Return the (x, y) coordinate for the center point of the cell that contains the specified text.  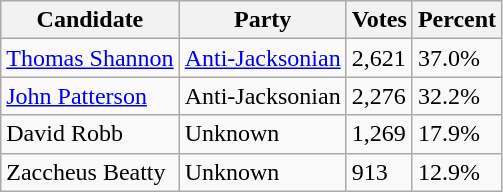
17.9% (456, 134)
2,276 (379, 96)
2,621 (379, 58)
1,269 (379, 134)
Votes (379, 20)
Zaccheus Beatty (90, 172)
David Robb (90, 134)
Party (262, 20)
Candidate (90, 20)
913 (379, 172)
John Patterson (90, 96)
37.0% (456, 58)
32.2% (456, 96)
Thomas Shannon (90, 58)
Percent (456, 20)
12.9% (456, 172)
